From the cell containing the given text, extract its center point as (x, y) coordinate. 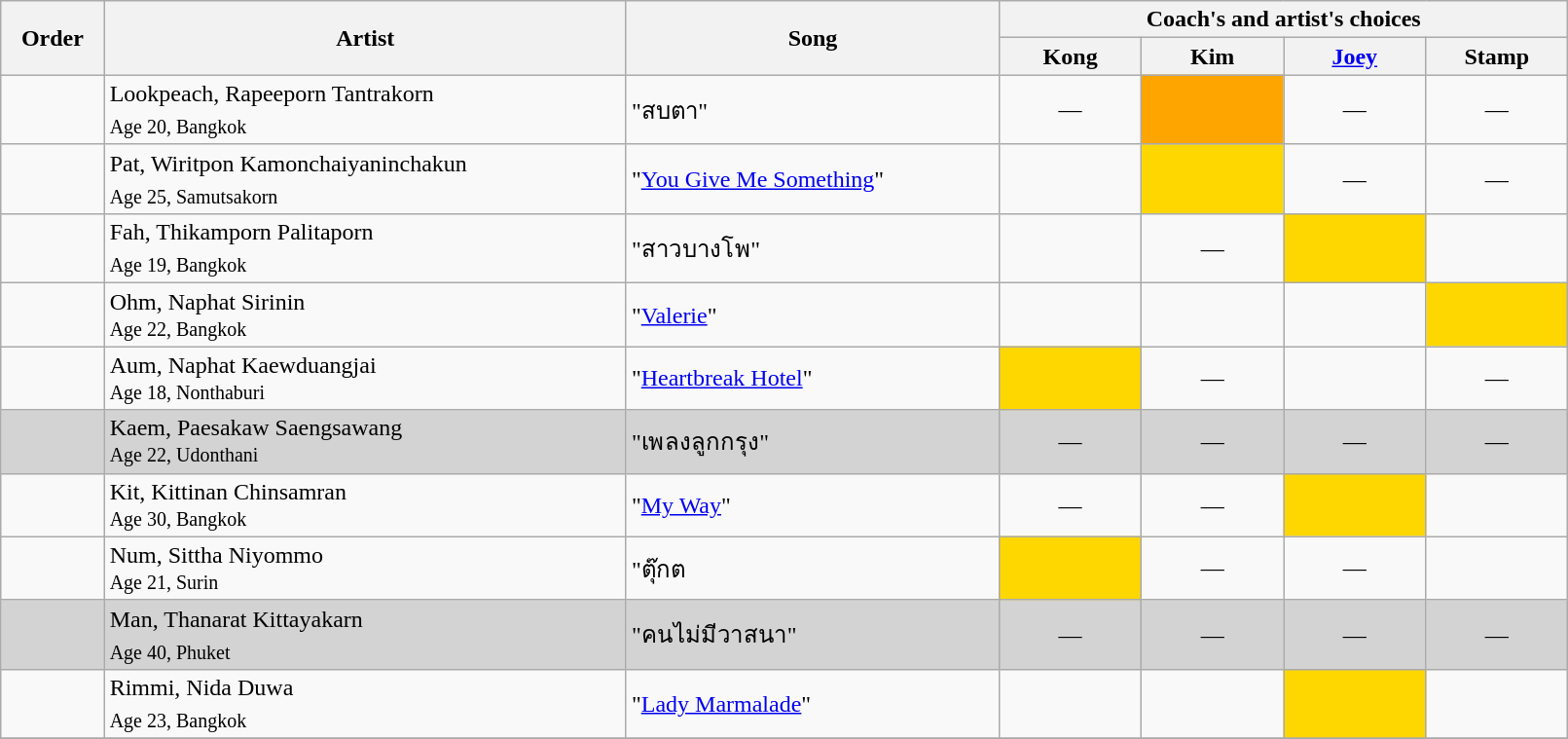
Man, Thanarat KittayakarnAge 40, Phuket (365, 635)
Coach's and artist's choices (1284, 19)
Kit, Kittinan ChinsamranAge 30, Bangkok (365, 504)
Num, Sittha NiyommoAge 21, Surin (365, 569)
"Heartbreak Hotel" (812, 378)
Pat, Wiritpon KamonchaiyaninchakunAge 25, Samutsakorn (365, 179)
Stamp (1497, 56)
"Lady Marmalade" (812, 705)
Kim (1213, 56)
Joey (1355, 56)
Lookpeach, Rapeeporn TantrakornAge 20, Bangkok (365, 109)
"คนไม่มีวาสนา" (812, 635)
"My Way" (812, 504)
"สบตา" (812, 109)
Ohm, Naphat SirininAge 22, Bangkok (365, 315)
Aum, Naphat KaewduangjaiAge 18, Nonthaburi (365, 378)
Kaem, Paesakaw SaengsawangAge 22, Udonthani (365, 442)
Kong (1071, 56)
Song (812, 38)
"สาวบางโพ" (812, 249)
Artist (365, 38)
"Valerie" (812, 315)
"ตุ๊กต (812, 569)
Fah, Thikamporn PalitapornAge 19, Bangkok (365, 249)
"You Give Me Something" (812, 179)
Rimmi, Nida DuwaAge 23, Bangkok (365, 705)
"เพลงลูกกรุง" (812, 442)
Order (53, 38)
